Provide the [x, y] coordinate of the cell's center where the given text is located.  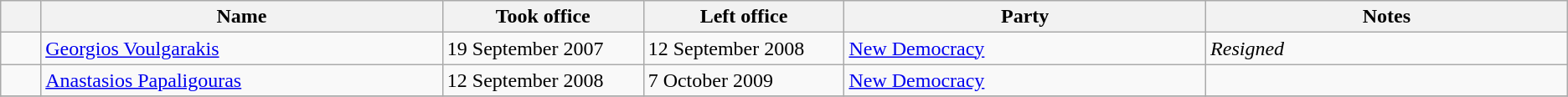
Took office [543, 17]
Party [1025, 17]
Left office [744, 17]
Name [242, 17]
Notes [1387, 17]
Georgios Voulgarakis [242, 48]
Anastasios Papaligouras [242, 80]
Resigned [1387, 48]
7 October 2009 [744, 80]
19 September 2007 [543, 48]
